Output the (X, Y) coordinate of the center of the cell containing the given text.  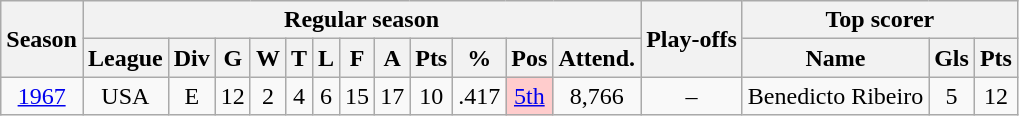
5 (952, 96)
Name (835, 58)
L (326, 58)
Attend. (597, 58)
5th (530, 96)
– (692, 96)
E (192, 96)
Play-offs (692, 39)
F (358, 58)
Gls (952, 58)
8,766 (597, 96)
USA (125, 96)
17 (392, 96)
10 (432, 96)
Top scorer (880, 20)
Regular season (361, 20)
15 (358, 96)
6 (326, 96)
% (480, 58)
1967 (42, 96)
League (125, 58)
T (298, 58)
A (392, 58)
Pos (530, 58)
2 (268, 96)
W (268, 58)
4 (298, 96)
Benedicto Ribeiro (835, 96)
Div (192, 58)
.417 (480, 96)
Season (42, 39)
G (232, 58)
